Scan for the cell matching the given text and deliver its (X, Y) coordinate at center. 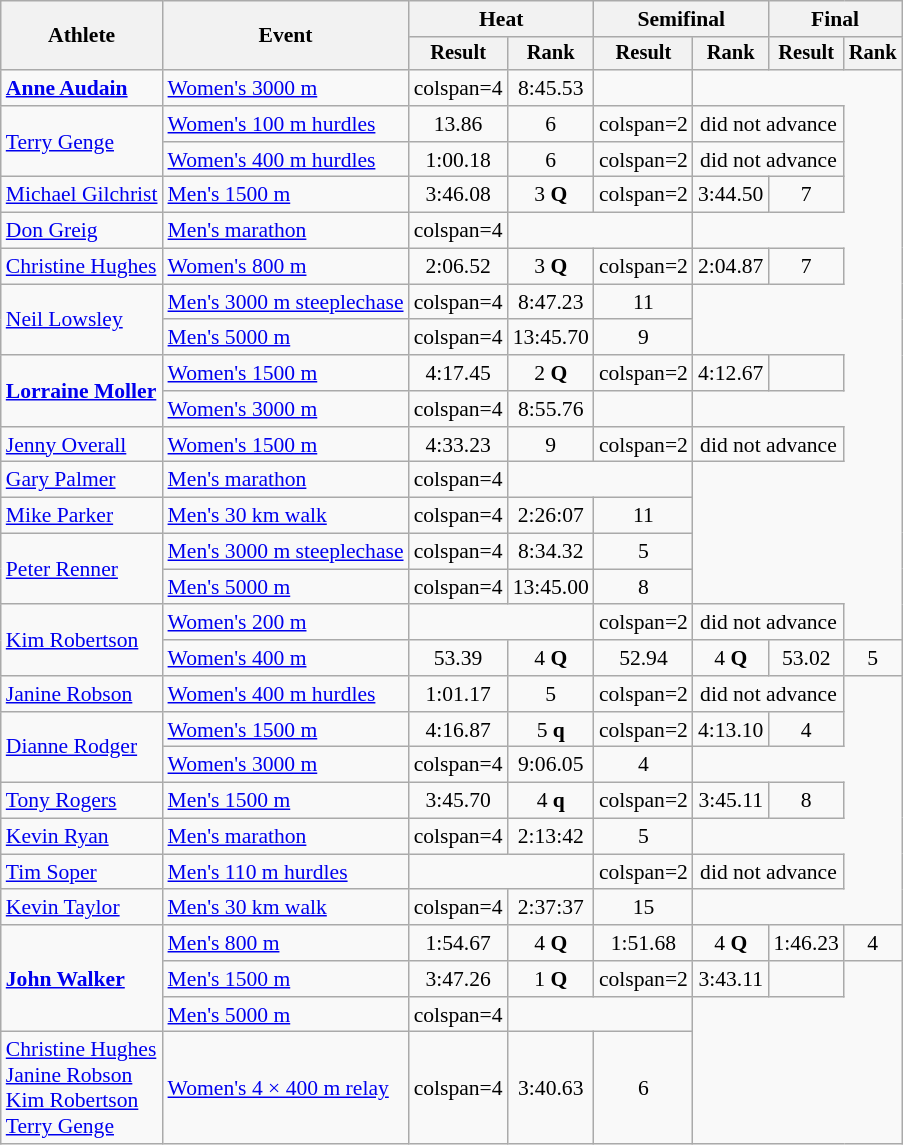
Jenny Overall (82, 445)
5 q (551, 730)
Tony Rogers (82, 801)
Neil Lowsley (82, 320)
Don Greig (82, 231)
1:46.23 (806, 943)
Heat (502, 19)
Mike Parker (82, 516)
13:45.00 (551, 587)
2 Q (551, 373)
2:13:42 (551, 837)
53.39 (458, 658)
4 q (551, 801)
Christine Hughes (82, 267)
53.02 (806, 658)
Kevin Ryan (82, 837)
2:04.87 (730, 267)
8:55.76 (551, 409)
Women's 4 × 400 m relay (286, 1088)
8:34.32 (551, 552)
4:17.45 (458, 373)
9:06.05 (551, 765)
4:33.23 (458, 445)
15 (644, 908)
4:13.10 (730, 730)
Lorraine Moller (82, 390)
3:45.70 (458, 801)
Tim Soper (82, 872)
Terry Genge (82, 142)
Christine HughesJanine RobsonKim RobertsonTerry Genge (82, 1088)
1:54.67 (458, 943)
Anne Audain (82, 88)
Kevin Taylor (82, 908)
Men's 110 m hurdles (286, 872)
2:06.52 (458, 267)
2:37:37 (551, 908)
3:46.08 (458, 195)
1:01.17 (458, 694)
8:45.53 (551, 88)
52.94 (644, 658)
3:47.26 (458, 979)
1 Q (551, 979)
Janine Robson (82, 694)
Final (834, 19)
1:51.68 (644, 943)
Peter Renner (82, 570)
Athlete (82, 36)
Semifinal (682, 19)
Women's 800 m (286, 267)
Women's 200 m (286, 623)
Women's 400 m (286, 658)
8:47.23 (551, 302)
13:45.70 (551, 338)
3:44.50 (730, 195)
Gary Palmer (82, 480)
3:40.63 (551, 1088)
3:45.11 (730, 801)
13.86 (458, 124)
1:00.18 (458, 160)
Kim Robertson (82, 640)
3:43.11 (730, 979)
Event (286, 36)
Men's 800 m (286, 943)
2:26:07 (551, 516)
Women's 100 m hurdles (286, 124)
John Walker (82, 978)
Michael Gilchrist (82, 195)
4:12.67 (730, 373)
Dianne Rodger (82, 748)
4:16.87 (458, 730)
